Search for the cell housing the specified text and yield its [x, y] center coordinate. 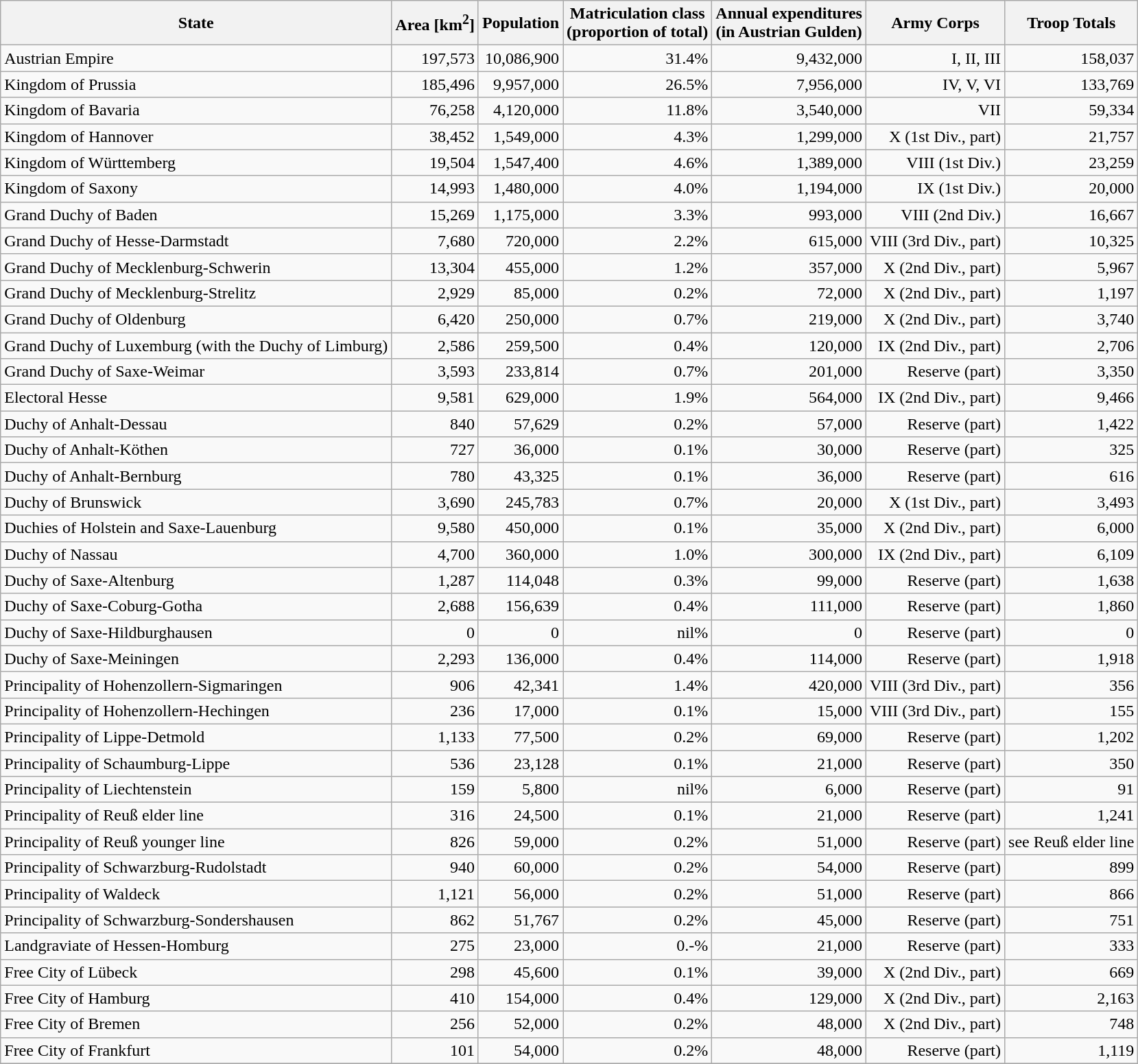
21,757 [1071, 137]
69,000 [789, 737]
6,109 [1071, 554]
Landgraviate of Hessen-Homburg [196, 946]
45,000 [789, 920]
669 [1071, 972]
410 [435, 998]
120,000 [789, 345]
IX (1st Div.) [935, 189]
1,299,000 [789, 137]
298 [435, 972]
5,967 [1071, 267]
455,000 [520, 267]
1,287 [435, 580]
Grand Duchy of Mecklenburg-Strelitz [196, 293]
1,197 [1071, 293]
Grand Duchy of Baden [196, 215]
Free City of Frankfurt [196, 1050]
Duchy of Brunswick [196, 502]
Grand Duchy of Mecklenburg-Schwerin [196, 267]
2.2% [638, 241]
7,680 [435, 241]
Annual expenditures (in Austrian Gulden) [789, 23]
23,259 [1071, 163]
see Reuß elder line [1071, 842]
3,540,000 [789, 110]
4,120,000 [520, 110]
59,334 [1071, 110]
Grand Duchy of Hesse-Darmstadt [196, 241]
136,000 [520, 659]
56,000 [520, 894]
85,000 [520, 293]
1.2% [638, 267]
9,466 [1071, 398]
23,000 [520, 946]
3,493 [1071, 502]
43,325 [520, 476]
201,000 [789, 372]
91 [1071, 790]
99,000 [789, 580]
Grand Duchy of Luxemburg (with the Duchy of Limburg) [196, 345]
360,000 [520, 554]
Principality of Waldeck [196, 894]
826 [435, 842]
57,000 [789, 424]
IV, V, VI [935, 84]
Kingdom of Hannover [196, 137]
866 [1071, 894]
256 [435, 1024]
564,000 [789, 398]
356 [1071, 685]
35,000 [789, 528]
2,586 [435, 345]
I, II, III [935, 58]
1,547,400 [520, 163]
1,241 [1071, 816]
Free City of Lübeck [196, 972]
111,000 [789, 606]
615,000 [789, 241]
536 [435, 764]
6,420 [435, 319]
9,581 [435, 398]
357,000 [789, 267]
629,000 [520, 398]
0.-% [638, 946]
906 [435, 685]
5,800 [520, 790]
727 [435, 450]
Area [km2] [435, 23]
350 [1071, 764]
316 [435, 816]
2,163 [1071, 998]
45,600 [520, 972]
11.8% [638, 110]
Electoral Hesse [196, 398]
VIII (1st Div.) [935, 163]
Duchy of Anhalt-Dessau [196, 424]
Principality of Liechtenstein [196, 790]
Duchy of Anhalt-Bernburg [196, 476]
Grand Duchy of Oldenburg [196, 319]
Principality of Schwarzburg-Rudolstadt [196, 868]
3,593 [435, 372]
Duchy of Saxe-Altenburg [196, 580]
26.5% [638, 84]
42,341 [520, 685]
38,452 [435, 137]
9,432,000 [789, 58]
Principality of Reuß elder line [196, 816]
15,000 [789, 711]
840 [435, 424]
Principality of Lippe-Detmold [196, 737]
Principality of Reuß younger line [196, 842]
250,000 [520, 319]
Kingdom of Württemberg [196, 163]
Free City of Hamburg [196, 998]
275 [435, 946]
59,000 [520, 842]
780 [435, 476]
940 [435, 868]
1.4% [638, 685]
1,918 [1071, 659]
1,202 [1071, 737]
52,000 [520, 1024]
19,504 [435, 163]
14,993 [435, 189]
899 [1071, 868]
Duchy of Saxe-Coburg-Gotha [196, 606]
748 [1071, 1024]
133,769 [1071, 84]
114,048 [520, 580]
101 [435, 1050]
450,000 [520, 528]
197,573 [435, 58]
245,783 [520, 502]
30,000 [789, 450]
10,086,900 [520, 58]
60,000 [520, 868]
Troop Totals [1071, 23]
720,000 [520, 241]
57,629 [520, 424]
4.6% [638, 163]
1,549,000 [520, 137]
9,580 [435, 528]
420,000 [789, 685]
233,814 [520, 372]
114,000 [789, 659]
Kingdom of Saxony [196, 189]
1.9% [638, 398]
751 [1071, 920]
State [196, 23]
2,688 [435, 606]
2,929 [435, 293]
Kingdom of Bavaria [196, 110]
17,000 [520, 711]
Principality of Hohenzollern-Sigmaringen [196, 685]
616 [1071, 476]
Army Corps [935, 23]
1,119 [1071, 1050]
3,740 [1071, 319]
31.4% [638, 58]
1,638 [1071, 580]
10,325 [1071, 241]
156,639 [520, 606]
993,000 [789, 215]
159 [435, 790]
325 [1071, 450]
51,767 [520, 920]
39,000 [789, 972]
9,957,000 [520, 84]
15,269 [435, 215]
16,667 [1071, 215]
Kingdom of Prussia [196, 84]
1.0% [638, 554]
1,860 [1071, 606]
185,496 [435, 84]
76,258 [435, 110]
3.3% [638, 215]
Matriculation class(proportion of total) [638, 23]
Duchy of Nassau [196, 554]
1,389,000 [789, 163]
3,690 [435, 502]
Austrian Empire [196, 58]
862 [435, 920]
1,422 [1071, 424]
4.0% [638, 189]
0.3% [638, 580]
154,000 [520, 998]
1,133 [435, 737]
2,706 [1071, 345]
7,956,000 [789, 84]
72,000 [789, 293]
Free City of Bremen [196, 1024]
13,304 [435, 267]
Grand Duchy of Saxe-Weimar [196, 372]
Population [520, 23]
Principality of Hohenzollern-Hechingen [196, 711]
3,350 [1071, 372]
VIII (2nd Div.) [935, 215]
Duchy of Anhalt-Köthen [196, 450]
158,037 [1071, 58]
333 [1071, 946]
300,000 [789, 554]
1,121 [435, 894]
236 [435, 711]
Principality of Schwarzburg-Sondershausen [196, 920]
1,194,000 [789, 189]
Duchy of Saxe-Hildburghausen [196, 633]
259,500 [520, 345]
2,293 [435, 659]
129,000 [789, 998]
1,175,000 [520, 215]
23,128 [520, 764]
77,500 [520, 737]
219,000 [789, 319]
1,480,000 [520, 189]
VII [935, 110]
155 [1071, 711]
4,700 [435, 554]
24,500 [520, 816]
Duchies of Holstein and Saxe-Lauenburg [196, 528]
4.3% [638, 137]
Duchy of Saxe-Meiningen [196, 659]
Principality of Schaumburg-Lippe [196, 764]
